Find where the given text appears and provide that cell's center as [X, Y] coordinate. 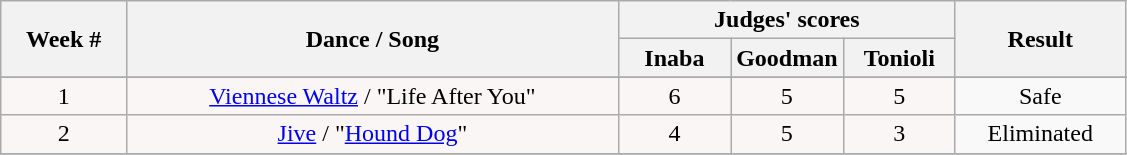
Result [1040, 39]
4 [674, 134]
Viennese Waltz / "Life After You" [373, 96]
Jive / "Hound Dog" [373, 134]
1 [64, 96]
Safe [1040, 96]
Eliminated [1040, 134]
Judges' scores [786, 20]
6 [674, 96]
2 [64, 134]
3 [899, 134]
Goodman [787, 58]
Week # [64, 39]
Inaba [674, 58]
Dance / Song [373, 39]
Tonioli [899, 58]
